Search for the cell housing the specified text and yield its [x, y] center coordinate. 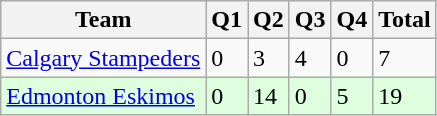
3 [269, 58]
Total [405, 20]
5 [352, 96]
19 [405, 96]
Team [104, 20]
Calgary Stampeders [104, 58]
Edmonton Eskimos [104, 96]
Q2 [269, 20]
7 [405, 58]
4 [310, 58]
Q4 [352, 20]
14 [269, 96]
Q3 [310, 20]
Q1 [227, 20]
